Find where the given text appears and provide that cell's center as [x, y] coordinate. 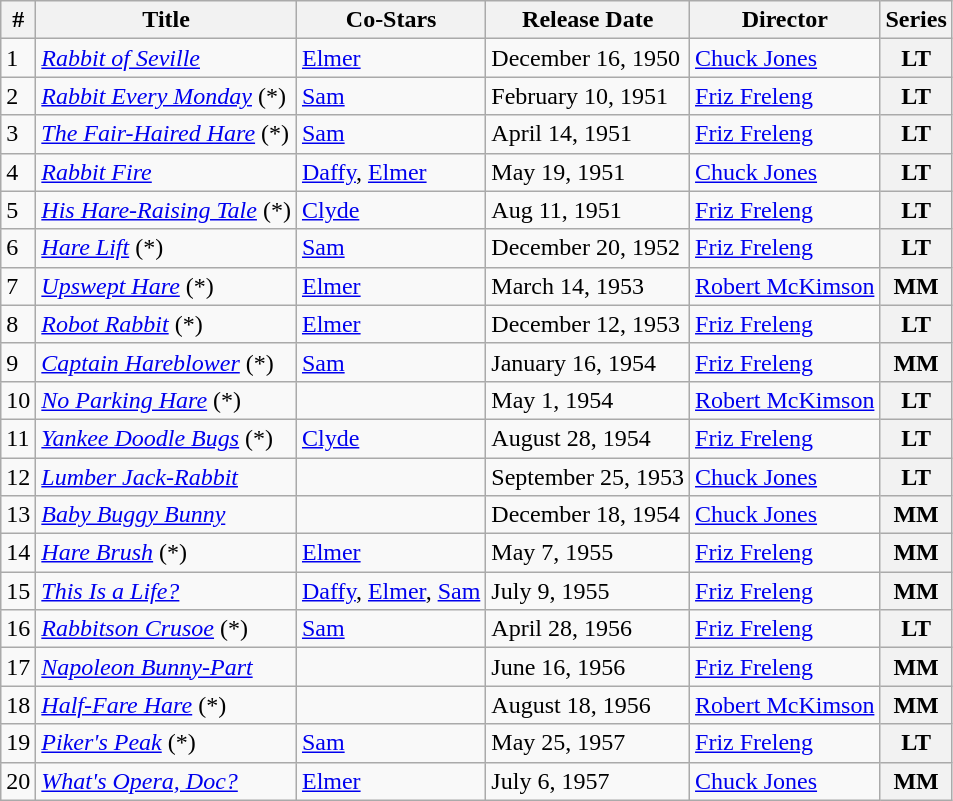
Napoleon Bunny-Part [166, 667]
Daffy, Elmer [390, 172]
Daffy, Elmer, Sam [390, 591]
Rabbit Every Monday (*) [166, 96]
9 [18, 362]
6 [18, 248]
Hare Brush (*) [166, 553]
18 [18, 705]
5 [18, 210]
April 14, 1951 [588, 134]
What's Opera, Doc? [166, 781]
16 [18, 629]
His Hare-Raising Tale (*) [166, 210]
12 [18, 477]
Director [785, 20]
7 [18, 286]
13 [18, 515]
11 [18, 438]
Piker's Peak (*) [166, 743]
Rabbitson Crusoe (*) [166, 629]
4 [18, 172]
1 [18, 58]
2 [18, 96]
19 [18, 743]
Baby Buggy Bunny [166, 515]
No Parking Hare (*) [166, 400]
Series [916, 20]
8 [18, 324]
10 [18, 400]
April 28, 1956 [588, 629]
August 28, 1954 [588, 438]
20 [18, 781]
Rabbit Fire [166, 172]
15 [18, 591]
Lumber Jack-Rabbit [166, 477]
March 14, 1953 [588, 286]
December 16, 1950 [588, 58]
May 7, 1955 [588, 553]
Title [166, 20]
July 9, 1955 [588, 591]
Robot Rabbit (*) [166, 324]
September 25, 1953 [588, 477]
Co-Stars [390, 20]
Half-Fare Hare (*) [166, 705]
August 18, 1956 [588, 705]
Upswept Hare (*) [166, 286]
Captain Hareblower (*) [166, 362]
December 18, 1954 [588, 515]
3 [18, 134]
14 [18, 553]
# [18, 20]
February 10, 1951 [588, 96]
May 25, 1957 [588, 743]
Aug 11, 1951 [588, 210]
May 19, 1951 [588, 172]
July 6, 1957 [588, 781]
January 16, 1954 [588, 362]
This Is a Life? [166, 591]
Yankee Doodle Bugs (*) [166, 438]
December 12, 1953 [588, 324]
The Fair-Haired Hare (*) [166, 134]
Hare Lift (*) [166, 248]
December 20, 1952 [588, 248]
June 16, 1956 [588, 667]
May 1, 1954 [588, 400]
Rabbit of Seville [166, 58]
Release Date [588, 20]
17 [18, 667]
